Search for the cell housing the specified text and yield its (x, y) center coordinate. 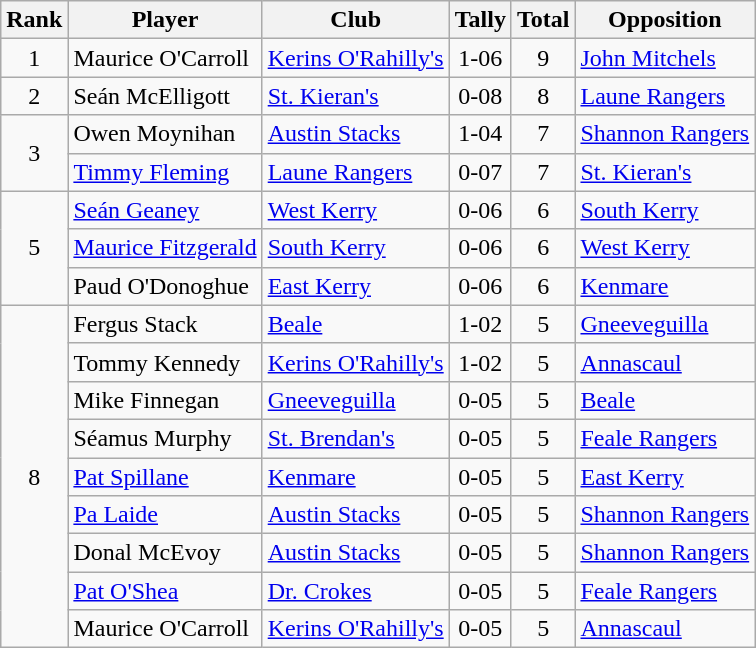
Seán McElligott (165, 96)
Rank (34, 20)
1 (34, 58)
1-04 (480, 134)
0-07 (480, 172)
Dr. Crokes (356, 591)
1-06 (480, 58)
Paud O'Donoghue (165, 286)
Pa Laide (165, 515)
Total (543, 20)
Séamus Murphy (165, 438)
Tommy Kennedy (165, 362)
St. Brendan's (356, 438)
John Mitchels (665, 58)
Pat O'Shea (165, 591)
Player (165, 20)
Mike Finnegan (165, 400)
2 (34, 96)
Opposition (665, 20)
Club (356, 20)
Donal McEvoy (165, 553)
0-08 (480, 96)
3 (34, 153)
Owen Moynihan (165, 134)
Timmy Fleming (165, 172)
Maurice Fitzgerald (165, 248)
Seán Geaney (165, 210)
Tally (480, 20)
Fergus Stack (165, 324)
Pat Spillane (165, 477)
9 (543, 58)
